Pinpoint the cell where the given text exists, returning its (X, Y) midpoint coordinate. 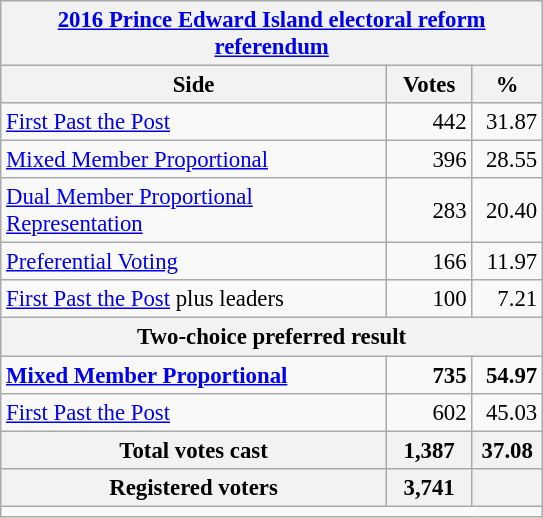
45.03 (508, 412)
54.97 (508, 375)
11.97 (508, 262)
283 (429, 210)
20.40 (508, 210)
Votes (429, 85)
Preferential Voting (194, 262)
442 (429, 122)
2016 Prince Edward Island electoral reform referendum (272, 34)
% (508, 85)
Side (194, 85)
7.21 (508, 299)
37.08 (508, 450)
31.87 (508, 122)
3,741 (429, 487)
First Past the Post plus leaders (194, 299)
100 (429, 299)
Registered voters (194, 487)
166 (429, 262)
735 (429, 375)
Two-choice preferred result (272, 337)
396 (429, 160)
Total votes cast (194, 450)
1,387 (429, 450)
Dual Member Proportional Representation (194, 210)
28.55 (508, 160)
602 (429, 412)
